Scan for the cell matching the given text and deliver its [x, y] coordinate at center. 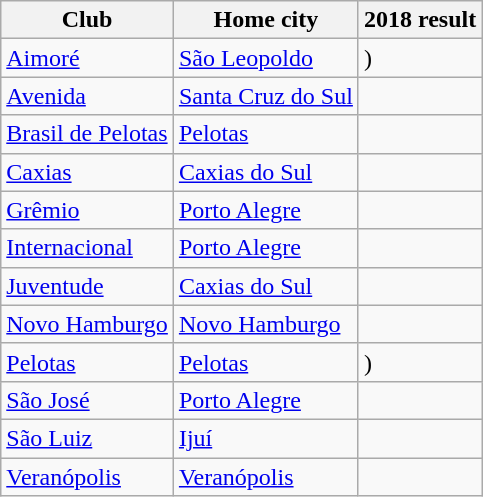
Ijuí [266, 438]
São Luiz [88, 438]
Internacional [88, 248]
2018 result [420, 20]
São José [88, 400]
Caxias [88, 172]
Juventude [88, 286]
Brasil de Pelotas [88, 134]
São Leopoldo [266, 58]
Home city [266, 20]
Aimoré [88, 58]
Santa Cruz do Sul [266, 96]
Grêmio [88, 210]
Club [88, 20]
Avenida [88, 96]
